Extract the (x, y) coordinate from the center of the cell holding the provided text.  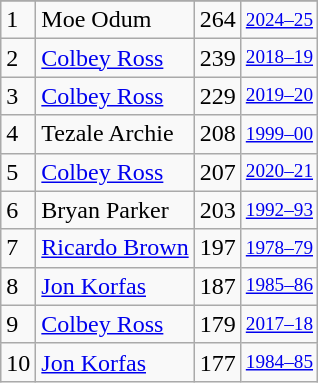
207 (218, 172)
Ricardo Brown (115, 248)
1978–79 (279, 248)
Bryan Parker (115, 210)
239 (218, 58)
203 (218, 210)
1992–93 (279, 210)
264 (218, 20)
208 (218, 134)
2020–21 (279, 172)
3 (18, 96)
2024–25 (279, 20)
1 (18, 20)
179 (218, 324)
1985–86 (279, 286)
6 (18, 210)
Moe Odum (115, 20)
5 (18, 172)
2017–18 (279, 324)
2018–19 (279, 58)
2019–20 (279, 96)
4 (18, 134)
Tezale Archie (115, 134)
7 (18, 248)
177 (218, 362)
197 (218, 248)
1984–85 (279, 362)
8 (18, 286)
187 (218, 286)
1999–00 (279, 134)
2 (18, 58)
9 (18, 324)
229 (218, 96)
10 (18, 362)
